Return [x, y] of the center of cell containing provided text 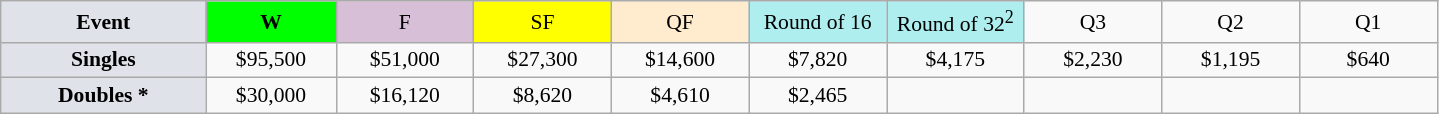
$7,820 [818, 60]
$51,000 [405, 60]
Q1 [1368, 22]
Round of 16 [818, 22]
Event [104, 22]
$8,620 [543, 96]
$4,175 [955, 60]
Q3 [1093, 22]
$14,600 [680, 60]
Doubles * [104, 96]
$95,500 [271, 60]
$1,195 [1231, 60]
Round of 322 [955, 22]
$2,465 [818, 96]
Q2 [1231, 22]
QF [680, 22]
SF [543, 22]
F [405, 22]
$30,000 [271, 96]
$27,300 [543, 60]
Singles [104, 60]
$16,120 [405, 96]
W [271, 22]
$4,610 [680, 96]
$640 [1368, 60]
$2,230 [1093, 60]
